Identify which cell holds the provided text, then report its [X, Y] central coordinate. 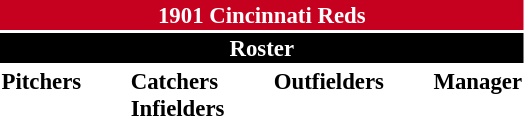
1901 Cincinnati Reds [262, 15]
Roster [262, 48]
